Return (x, y) of the center of cell containing provided text 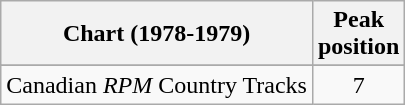
Canadian RPM Country Tracks (157, 85)
7 (358, 85)
Peakposition (358, 34)
Chart (1978-1979) (157, 34)
